Output the [X, Y] coordinate of the center of the cell containing the given text.  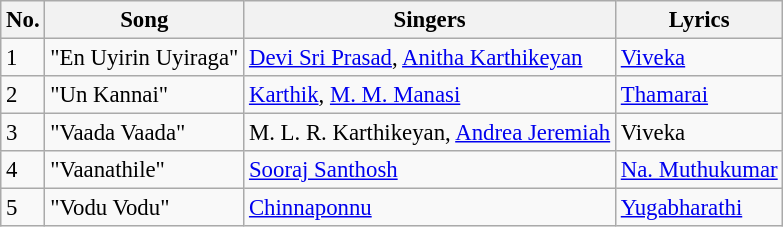
Lyrics [699, 20]
Singers [430, 20]
Thamarai [699, 95]
Karthik, M. M. Manasi [430, 95]
Chinnaponnu [430, 208]
"Vodu Vodu" [144, 208]
No. [23, 20]
2 [23, 95]
"Vaada Vaada" [144, 133]
M. L. R. Karthikeyan, Andrea Jeremiah [430, 133]
"Un Kannai" [144, 95]
"En Uyirin Uyiraga" [144, 58]
Devi Sri Prasad, Anitha Karthikeyan [430, 58]
"Vaanathile" [144, 170]
4 [23, 170]
Song [144, 20]
Yugabharathi [699, 208]
3 [23, 133]
Sooraj Santhosh [430, 170]
Na. Muthukumar [699, 170]
5 [23, 208]
1 [23, 58]
